Search for the cell housing the specified text and yield its [X, Y] center coordinate. 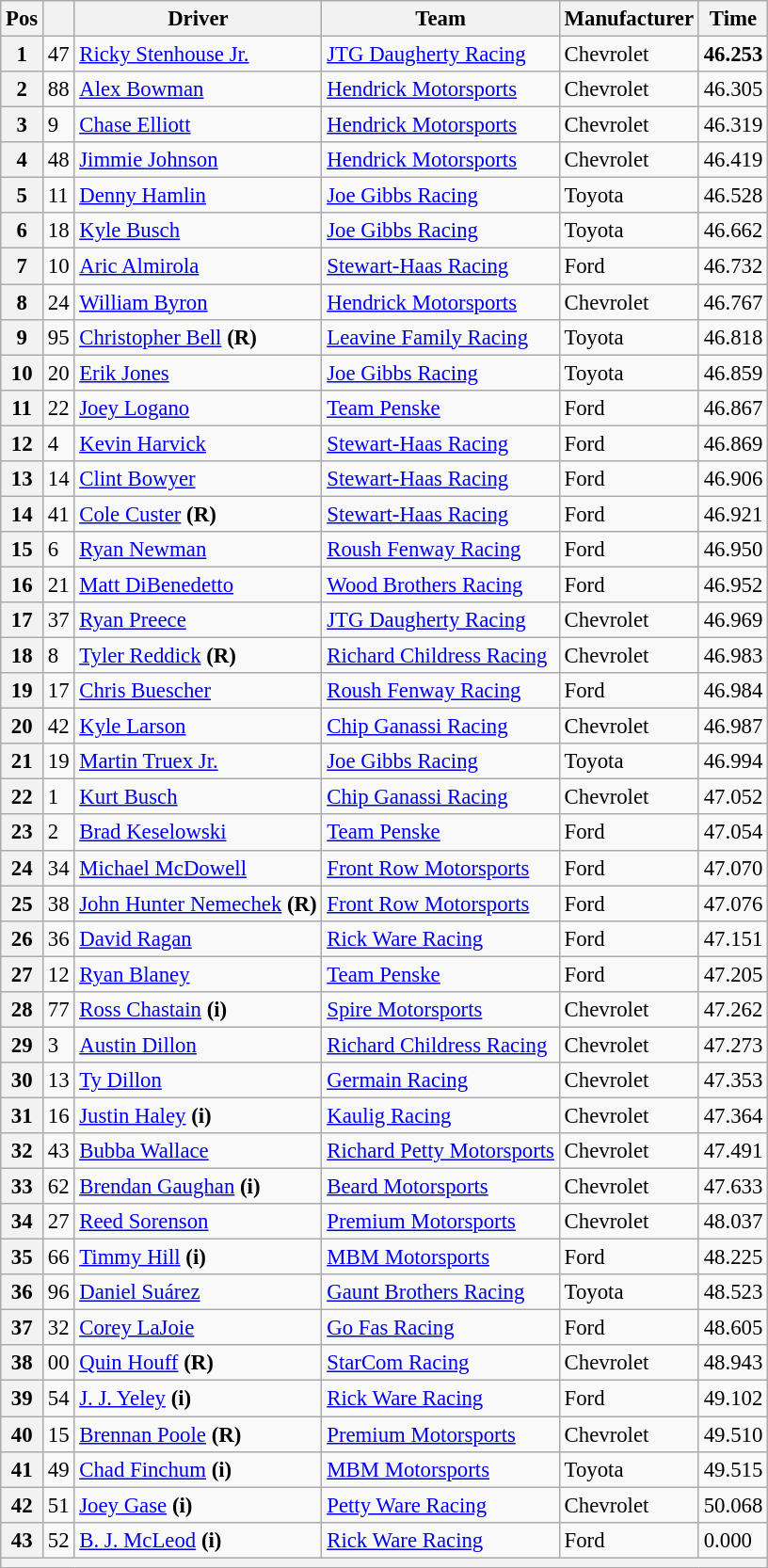
Spire Motorsports [440, 1010]
Chris Buescher [198, 691]
46.253 [732, 55]
Leavine Family Racing [440, 337]
46.950 [732, 550]
49.102 [732, 1399]
Justin Haley (i) [198, 1115]
Erik Jones [198, 373]
31 [23, 1115]
0.000 [732, 1540]
25 [23, 904]
Team [440, 19]
Ryan Preece [198, 620]
Richard Petty Motorsports [440, 1151]
Germain Racing [440, 1080]
62 [58, 1187]
Ryan Newman [198, 550]
Tyler Reddick (R) [198, 656]
49.515 [732, 1469]
46.952 [732, 584]
49.510 [732, 1434]
John Hunter Nemechek (R) [198, 904]
Kyle Busch [198, 231]
46.983 [732, 656]
46.732 [732, 266]
46.994 [732, 761]
Daniel Suárez [198, 1292]
Corey LaJoie [198, 1328]
46.528 [732, 196]
Brendan Gaughan (i) [198, 1187]
Quin Houff (R) [198, 1364]
47.151 [732, 938]
46.921 [732, 514]
28 [23, 1010]
46.984 [732, 691]
47.076 [732, 904]
Brad Keselowski [198, 833]
47.052 [732, 797]
35 [23, 1257]
23 [23, 833]
48.037 [732, 1222]
46.867 [732, 408]
Kyle Larson [198, 727]
Ty Dillon [198, 1080]
Kurt Busch [198, 797]
Denny Hamlin [198, 196]
46.319 [732, 125]
46.859 [732, 373]
46.305 [732, 89]
47.491 [732, 1151]
Chase Elliott [198, 125]
47.054 [732, 833]
Pos [23, 19]
StarCom Racing [440, 1364]
Cole Custer (R) [198, 514]
50.068 [732, 1505]
Aric Almirola [198, 266]
Jimmie Johnson [198, 160]
47.633 [732, 1187]
Bubba Wallace [198, 1151]
Chad Finchum (i) [198, 1469]
51 [58, 1505]
Michael McDowell [198, 868]
52 [58, 1540]
46.419 [732, 160]
46.869 [732, 443]
29 [23, 1045]
46.767 [732, 302]
Ryan Blaney [198, 974]
Reed Sorenson [198, 1222]
7 [23, 266]
48.225 [732, 1257]
Matt DiBenedetto [198, 584]
Kevin Harvick [198, 443]
40 [23, 1434]
Martin Truex Jr. [198, 761]
77 [58, 1010]
Kaulig Racing [440, 1115]
66 [58, 1257]
Time [732, 19]
47.205 [732, 974]
96 [58, 1292]
48 [58, 160]
Joey Gase (i) [198, 1505]
Driver [198, 19]
Christopher Bell (R) [198, 337]
Clint Bowyer [198, 479]
David Ragan [198, 938]
33 [23, 1187]
48.943 [732, 1364]
47 [58, 55]
J. J. Yeley (i) [198, 1399]
54 [58, 1399]
46.818 [732, 337]
Timmy Hill (i) [198, 1257]
46.906 [732, 479]
47.273 [732, 1045]
47.364 [732, 1115]
49 [58, 1469]
Beard Motorsports [440, 1187]
46.969 [732, 620]
95 [58, 337]
Petty Ware Racing [440, 1505]
47.070 [732, 868]
46.987 [732, 727]
Go Fas Racing [440, 1328]
Gaunt Brothers Racing [440, 1292]
Wood Brothers Racing [440, 584]
William Byron [198, 302]
Alex Bowman [198, 89]
48.523 [732, 1292]
Austin Dillon [198, 1045]
Manufacturer [629, 19]
Brennan Poole (R) [198, 1434]
Ricky Stenhouse Jr. [198, 55]
48.605 [732, 1328]
47.262 [732, 1010]
88 [58, 89]
39 [23, 1399]
26 [23, 938]
47.353 [732, 1080]
B. J. McLeod (i) [198, 1540]
46.662 [732, 231]
Joey Logano [198, 408]
00 [58, 1364]
Ross Chastain (i) [198, 1010]
5 [23, 196]
30 [23, 1080]
